Pinpoint the cell where the given text exists, returning its [X, Y] midpoint coordinate. 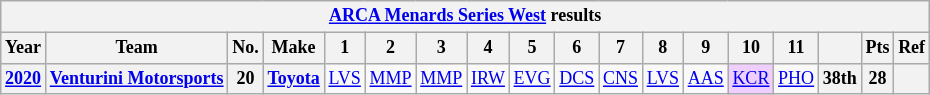
4 [488, 48]
2 [390, 48]
PHO [796, 78]
CNS [621, 78]
No. [246, 48]
6 [577, 48]
DCS [577, 78]
10 [751, 48]
EVG [532, 78]
Team [136, 48]
20 [246, 78]
2020 [24, 78]
Make [294, 48]
5 [532, 48]
3 [442, 48]
Pts [878, 48]
Venturini Motorsports [136, 78]
28 [878, 78]
7 [621, 48]
Toyota [294, 78]
11 [796, 48]
9 [706, 48]
Ref [912, 48]
Year [24, 48]
38th [840, 78]
ARCA Menards Series West results [466, 16]
KCR [751, 78]
IRW [488, 78]
1 [344, 48]
AAS [706, 78]
8 [662, 48]
